Find where the given text appears and provide that cell's center as [X, Y] coordinate. 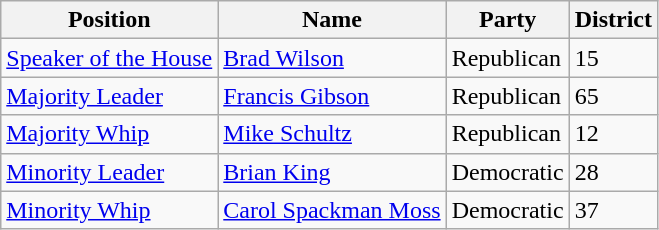
Majority Whip [110, 134]
Minority Leader [110, 172]
12 [613, 134]
Carol Spackman Moss [332, 210]
Party [508, 20]
37 [613, 210]
District [613, 20]
Position [110, 20]
65 [613, 96]
Brad Wilson [332, 58]
Name [332, 20]
Francis Gibson [332, 96]
Brian King [332, 172]
Mike Schultz [332, 134]
15 [613, 58]
28 [613, 172]
Speaker of the House [110, 58]
Minority Whip [110, 210]
Majority Leader [110, 96]
